Detect which cell encompasses the target text, then output its (X, Y) center coordinate. 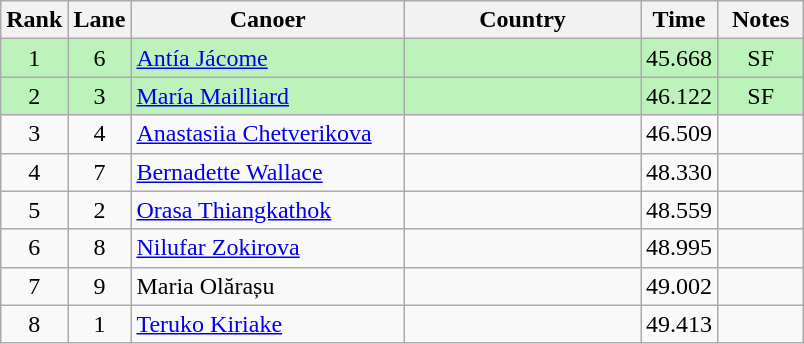
Lane (100, 20)
Maria Olărașu (268, 286)
5 (34, 210)
46.509 (680, 134)
49.413 (680, 324)
Antía Jácome (268, 58)
Anastasiia Chetverikova (268, 134)
María Mailliard (268, 96)
46.122 (680, 96)
48.330 (680, 172)
Nilufar Zokirova (268, 248)
Teruko Kiriake (268, 324)
48.559 (680, 210)
Notes (761, 20)
Rank (34, 20)
49.002 (680, 286)
Canoer (268, 20)
48.995 (680, 248)
45.668 (680, 58)
9 (100, 286)
Orasa Thiangkathok (268, 210)
Bernadette Wallace (268, 172)
Country (522, 20)
Time (680, 20)
